For the text-containing cell, return its midpoint in [x, y] coordinate format. 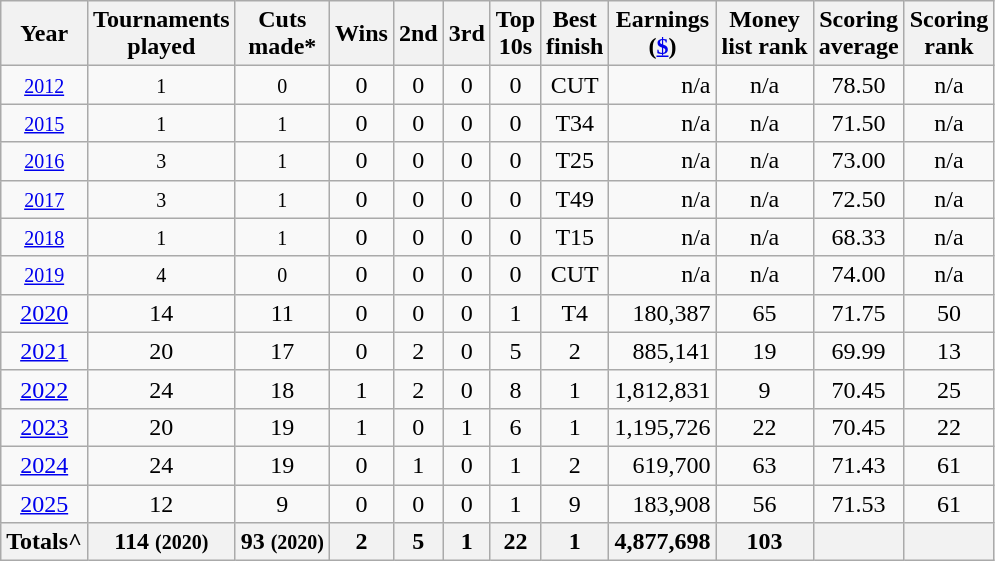
Best finish [575, 34]
12 [162, 503]
2018 [44, 237]
T4 [575, 313]
68.33 [858, 237]
93 (2020) [282, 542]
Cuts made* [282, 34]
2022 [44, 389]
4 [162, 275]
17 [282, 351]
2015 [44, 123]
885,141 [662, 351]
T34 [575, 123]
74.00 [858, 275]
619,700 [662, 465]
65 [764, 313]
2017 [44, 199]
Totals^ [44, 542]
56 [764, 503]
69.99 [858, 351]
Scoring average [858, 34]
4,877,698 [662, 542]
T15 [575, 237]
114 (2020) [162, 542]
T49 [575, 199]
103 [764, 542]
71.50 [858, 123]
Wins [361, 34]
71.75 [858, 313]
13 [949, 351]
180,387 [662, 313]
Tournaments played [162, 34]
11 [282, 313]
72.50 [858, 199]
71.43 [858, 465]
3rd [466, 34]
18 [282, 389]
2nd [418, 34]
73.00 [858, 161]
2016 [44, 161]
2024 [44, 465]
2023 [44, 427]
1,812,831 [662, 389]
14 [162, 313]
6 [515, 427]
78.50 [858, 85]
25 [949, 389]
Scoringrank [949, 34]
1,195,726 [662, 427]
63 [764, 465]
2021 [44, 351]
Moneylist rank [764, 34]
Earnings($) [662, 34]
183,908 [662, 503]
71.53 [858, 503]
2012 [44, 85]
2019 [44, 275]
50 [949, 313]
T25 [575, 161]
2020 [44, 313]
Top 10s [515, 34]
8 [515, 389]
2025 [44, 503]
Year [44, 34]
